Identify which cell holds the provided text, then report its (X, Y) central coordinate. 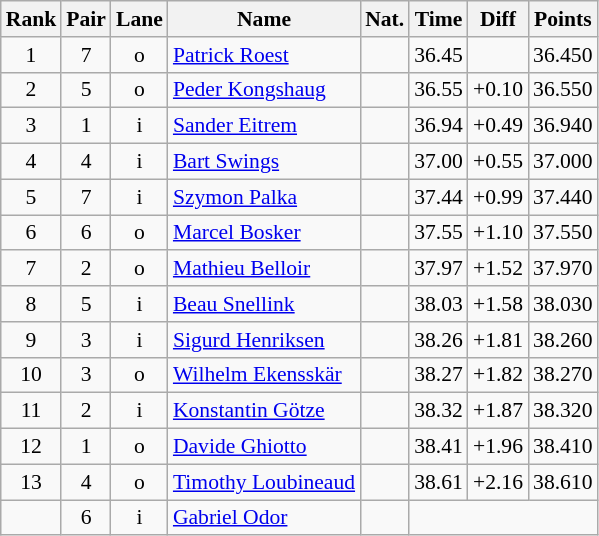
+1.58 (498, 304)
38.030 (562, 304)
Nat. (384, 19)
38.260 (562, 340)
37.550 (562, 233)
37.55 (438, 233)
+0.99 (498, 197)
37.970 (562, 269)
Time (438, 19)
+0.10 (498, 90)
Mathieu Belloir (264, 269)
Wilhelm Ekensskär (264, 375)
37.440 (562, 197)
+1.87 (498, 411)
38.320 (562, 411)
+1.81 (498, 340)
36.45 (438, 55)
8 (32, 304)
Name (264, 19)
38.610 (562, 482)
38.270 (562, 375)
36.94 (438, 126)
+0.55 (498, 162)
Rank (32, 19)
38.26 (438, 340)
Marcel Bosker (264, 233)
9 (32, 340)
36.550 (562, 90)
+2.16 (498, 482)
Points (562, 19)
Pair (86, 19)
36.940 (562, 126)
Diff (498, 19)
+0.49 (498, 126)
Gabriel Odor (264, 518)
36.55 (438, 90)
+1.96 (498, 447)
38.03 (438, 304)
Sander Eitrem (264, 126)
Peder Kongshaug (264, 90)
10 (32, 375)
11 (32, 411)
Konstantin Götze (264, 411)
13 (32, 482)
37.97 (438, 269)
12 (32, 447)
38.27 (438, 375)
38.41 (438, 447)
Timothy Loubineaud (264, 482)
Davide Ghiotto (264, 447)
38.32 (438, 411)
36.450 (562, 55)
Patrick Roest (264, 55)
Szymon Palka (264, 197)
+1.82 (498, 375)
37.00 (438, 162)
37.000 (562, 162)
Sigurd Henriksen (264, 340)
Lane (140, 19)
38.410 (562, 447)
+1.52 (498, 269)
+1.10 (498, 233)
37.44 (438, 197)
Bart Swings (264, 162)
38.61 (438, 482)
Beau Snellink (264, 304)
